Extract the [X, Y] coordinate from the center of the cell holding the provided text.  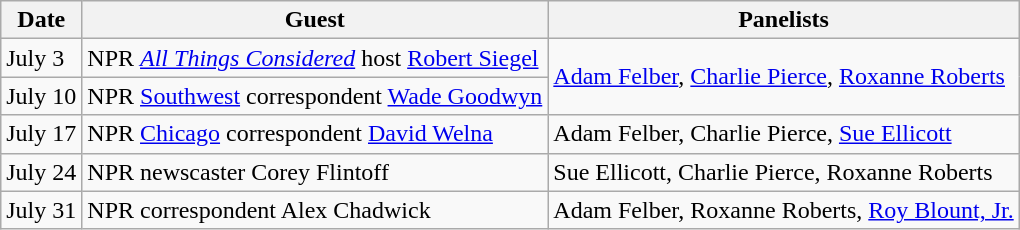
Sue Ellicott, Charlie Pierce, Roxanne Roberts [784, 172]
Adam Felber, Charlie Pierce, Sue Ellicott [784, 134]
July 31 [42, 210]
July 24 [42, 172]
NPR Southwest correspondent Wade Goodwyn [315, 96]
July 17 [42, 134]
NPR newscaster Corey Flintoff [315, 172]
Adam Felber, Roxanne Roberts, Roy Blount, Jr. [784, 210]
Date [42, 20]
Panelists [784, 20]
NPR All Things Considered host Robert Siegel [315, 58]
July 10 [42, 96]
Adam Felber, Charlie Pierce, Roxanne Roberts [784, 77]
Guest [315, 20]
July 3 [42, 58]
NPR Chicago correspondent David Welna [315, 134]
NPR correspondent Alex Chadwick [315, 210]
